Determine the (X, Y) coordinate at the center of the cell enclosing the given text.  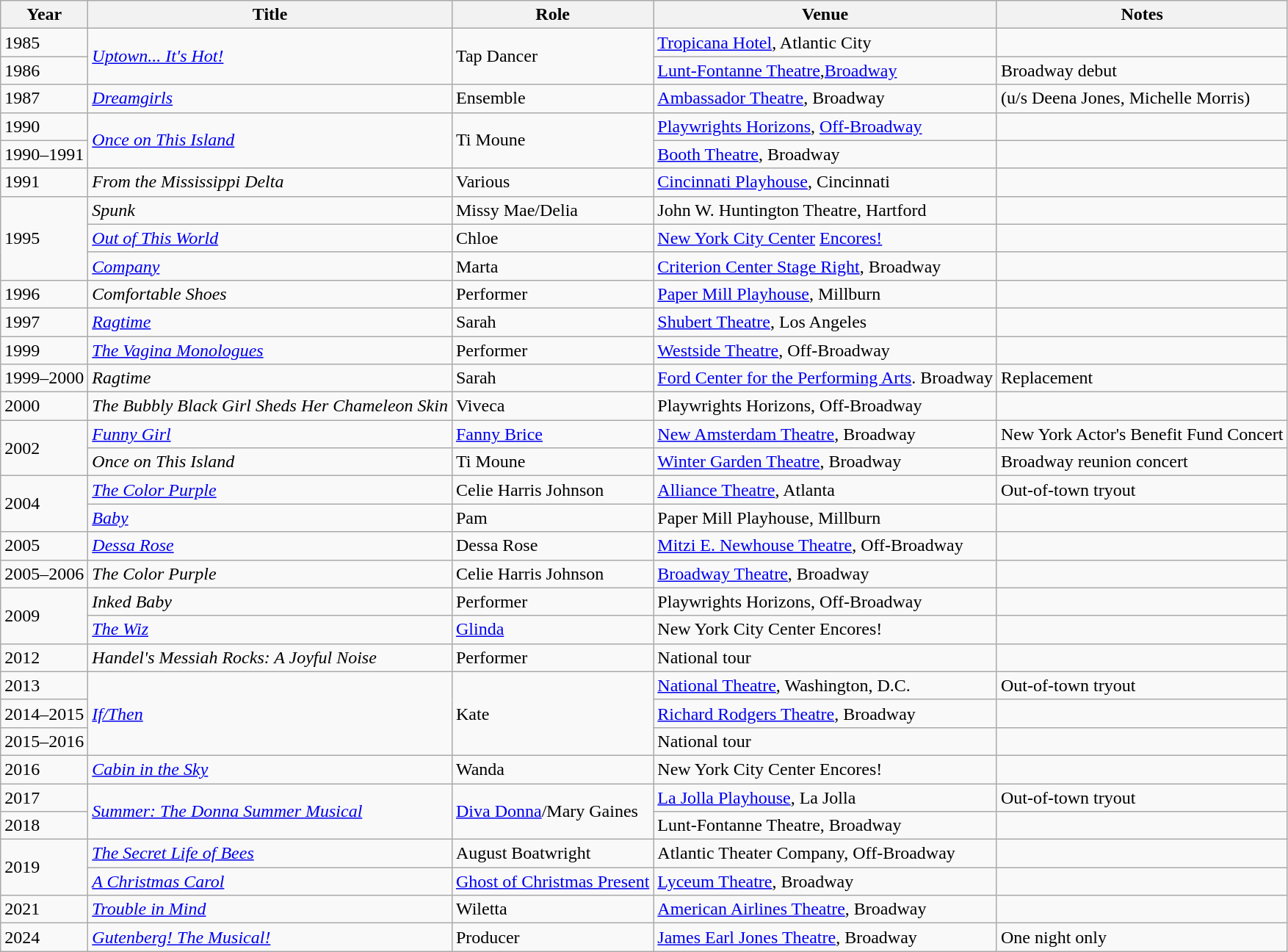
Cincinnati Playhouse, Cincinnati (825, 182)
Uptown... It's Hot! (270, 57)
1986 (44, 71)
If/Then (270, 713)
A Christmas Carol (270, 881)
Wanda (552, 769)
2013 (44, 685)
Ghost of Christmas Present (552, 881)
Lyceum Theatre, Broadway (825, 881)
Kate (552, 713)
2012 (44, 657)
2017 (44, 797)
Lunt-Fontanne Theatre,Broadway (825, 71)
Year (44, 15)
Richard Rodgers Theatre, Broadway (825, 713)
Replacement (1141, 378)
1991 (44, 182)
Booth Theatre, Broadway (825, 154)
Shubert Theatre, Los Angeles (825, 322)
The Secret Life of Bees (270, 854)
Trouble in Mind (270, 909)
Venue (825, 15)
Comfortable Shoes (270, 294)
Westside Theatre, Off-Broadway (825, 350)
2005–2006 (44, 574)
1997 (44, 322)
Winter Garden Theatre, Broadway (825, 462)
Missy Mae/Delia (552, 210)
2018 (44, 826)
2015–2016 (44, 741)
Spunk (270, 210)
2024 (44, 937)
One night only (1141, 937)
Lunt-Fontanne Theatre, Broadway (825, 826)
Broadway reunion concert (1141, 462)
1999 (44, 350)
Tropicana Hotel, Atlantic City (825, 43)
2000 (44, 406)
Ford Center for the Performing Arts. Broadway (825, 378)
2019 (44, 868)
Viveca (552, 406)
The Vagina Monologues (270, 350)
Baby (270, 518)
La Jolla Playhouse, La Jolla (825, 797)
American Airlines Theatre, Broadway (825, 909)
Role (552, 15)
1996 (44, 294)
Tap Dancer (552, 57)
Criterion Center Stage Right, Broadway (825, 266)
August Boatwright (552, 854)
John W. Huntington Theatre, Hartford (825, 210)
2002 (44, 448)
1987 (44, 98)
Diva Donna/Mary Gaines (552, 811)
1985 (44, 43)
Marta (552, 266)
Handel's Messiah Rocks: A Joyful Noise (270, 657)
Broadway Theatre, Broadway (825, 574)
National Theatre, Washington, D.C. (825, 685)
Chloe (552, 238)
Company (270, 266)
James Earl Jones Theatre, Broadway (825, 937)
The Wiz (270, 630)
Alliance Theatre, Atlanta (825, 490)
Summer: The Donna Summer Musical (270, 811)
Atlantic Theater Company, Off-Broadway (825, 854)
Title (270, 15)
Broadway debut (1141, 71)
Cabin in the Sky (270, 769)
2005 (44, 546)
Dreamgirls (270, 98)
Fanny Brice (552, 434)
Ensemble (552, 98)
1995 (44, 238)
2021 (44, 909)
Wiletta (552, 909)
2004 (44, 504)
2009 (44, 616)
Various (552, 182)
Producer (552, 937)
(u/s Deena Jones, Michelle Morris) (1141, 98)
2014–2015 (44, 713)
New Amsterdam Theatre, Broadway (825, 434)
From the Mississippi Delta (270, 182)
Funny Girl (270, 434)
1990–1991 (44, 154)
1990 (44, 126)
1999–2000 (44, 378)
The Bubbly Black Girl Sheds Her Chameleon Skin (270, 406)
Glinda (552, 630)
Gutenberg! The Musical! (270, 937)
Pam (552, 518)
Ambassador Theatre, Broadway (825, 98)
Notes (1141, 15)
Mitzi E. Newhouse Theatre, Off-Broadway (825, 546)
New York Actor's Benefit Fund Concert (1141, 434)
2016 (44, 769)
Inked Baby (270, 602)
Out of This World (270, 238)
